From the cell containing the given text, extract its center point as (X, Y) coordinate. 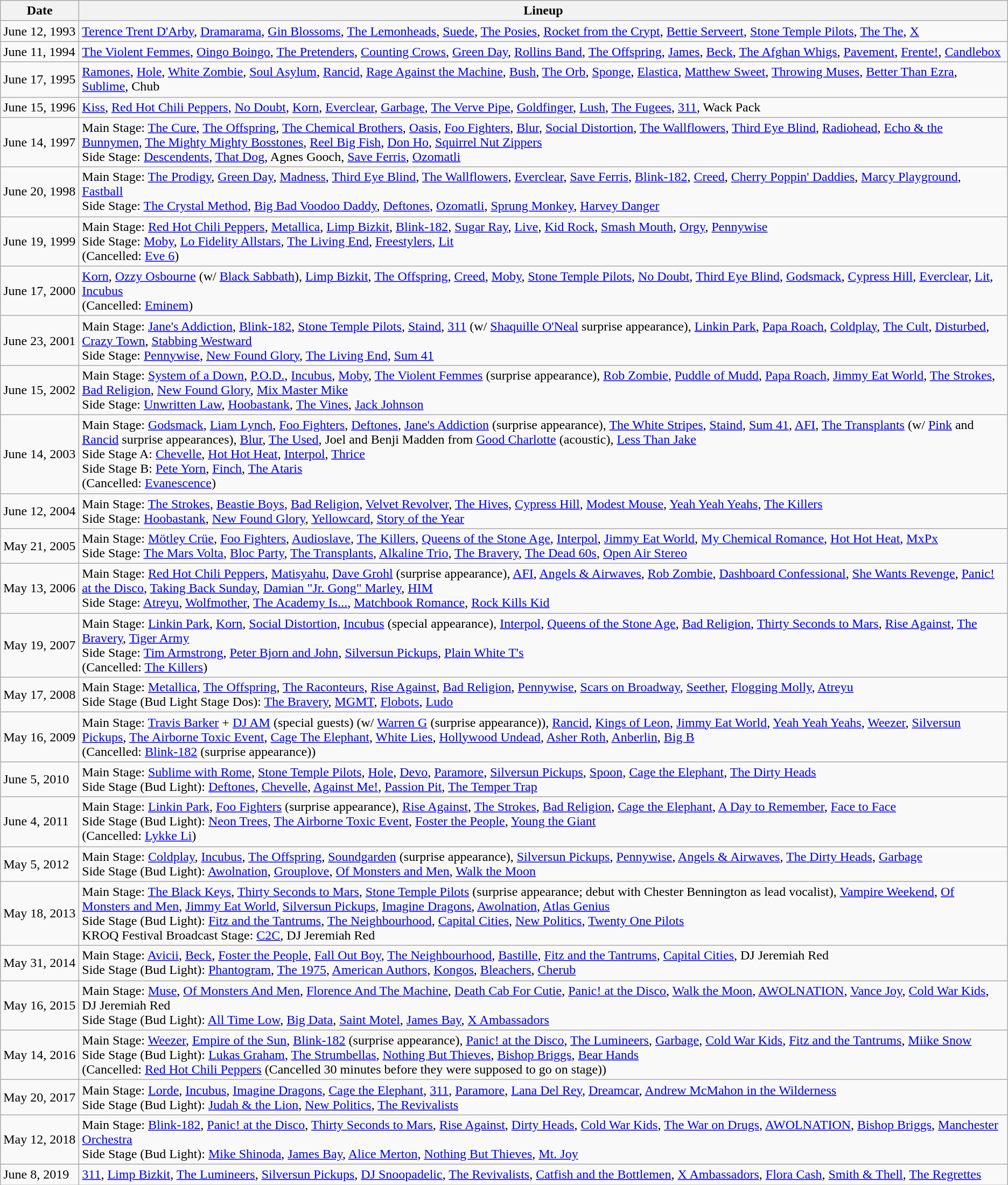
May 12, 2018 (40, 1139)
May 17, 2008 (40, 695)
June 15, 1996 (40, 107)
June 12, 1993 (40, 31)
June 23, 2001 (40, 340)
June 8, 2019 (40, 1174)
June 11, 1994 (40, 52)
Date (40, 11)
May 18, 2013 (40, 913)
May 16, 2009 (40, 737)
June 12, 2004 (40, 510)
June 4, 2011 (40, 822)
June 14, 2003 (40, 454)
May 16, 2015 (40, 1005)
May 13, 2006 (40, 588)
June 15, 2002 (40, 390)
May 20, 2017 (40, 1097)
June 17, 1995 (40, 80)
June 14, 1997 (40, 142)
May 31, 2014 (40, 963)
May 19, 2007 (40, 645)
June 20, 1998 (40, 192)
June 19, 1999 (40, 241)
June 17, 2000 (40, 291)
May 5, 2012 (40, 864)
June 5, 2010 (40, 780)
May 21, 2005 (40, 546)
May 14, 2016 (40, 1055)
Kiss, Red Hot Chili Peppers, No Doubt, Korn, Everclear, Garbage, The Verve Pipe, Goldfinger, Lush, The Fugees, 311, Wack Pack (543, 107)
Lineup (543, 11)
